Output the [x, y] coordinate of the center of the cell containing the given text.  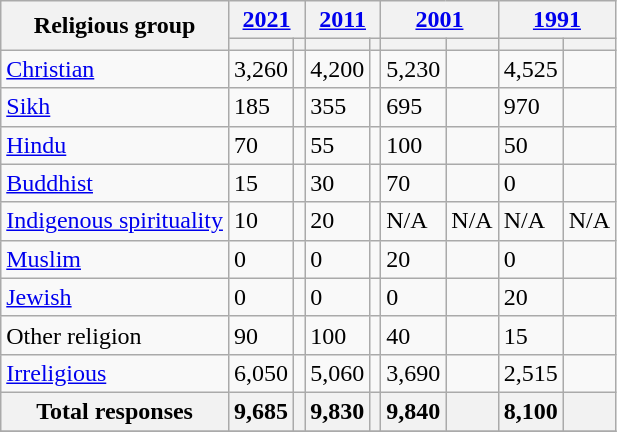
Christian [115, 69]
Buddhist [115, 183]
970 [530, 107]
40 [414, 335]
6,050 [260, 373]
4,200 [338, 69]
Indigenous spirituality [115, 221]
50 [530, 145]
1991 [556, 20]
355 [338, 107]
5,060 [338, 373]
55 [338, 145]
3,690 [414, 373]
Jewish [115, 297]
3,260 [260, 69]
9,830 [338, 411]
9,840 [414, 411]
Muslim [115, 259]
185 [260, 107]
4,525 [530, 69]
10 [260, 221]
Hindu [115, 145]
Irreligious [115, 373]
9,685 [260, 411]
8,100 [530, 411]
30 [338, 183]
5,230 [414, 69]
Other religion [115, 335]
695 [414, 107]
Religious group [115, 26]
2011 [343, 20]
2001 [440, 20]
Total responses [115, 411]
Sikh [115, 107]
90 [260, 335]
2,515 [530, 373]
2021 [266, 20]
